Identify which cell holds the provided text, then report its [X, Y] central coordinate. 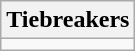
Tiebreakers [68, 20]
